Determine the [x, y] coordinate at the center of the cell enclosing the given text.  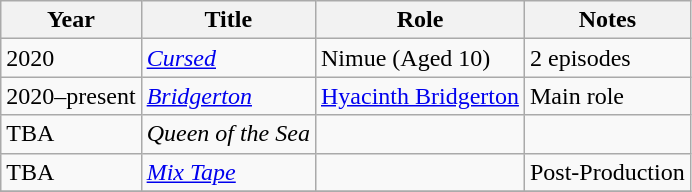
Hyacinth Bridgerton [420, 96]
Role [420, 20]
Notes [607, 20]
Queen of the Sea [228, 134]
Mix Tape [228, 172]
2 episodes [607, 58]
Year [71, 20]
Nimue (Aged 10) [420, 58]
2020 [71, 58]
Cursed [228, 58]
Title [228, 20]
Bridgerton [228, 96]
2020–present [71, 96]
Main role [607, 96]
Post-Production [607, 172]
